From the cell containing the given text, extract its center point as (X, Y) coordinate. 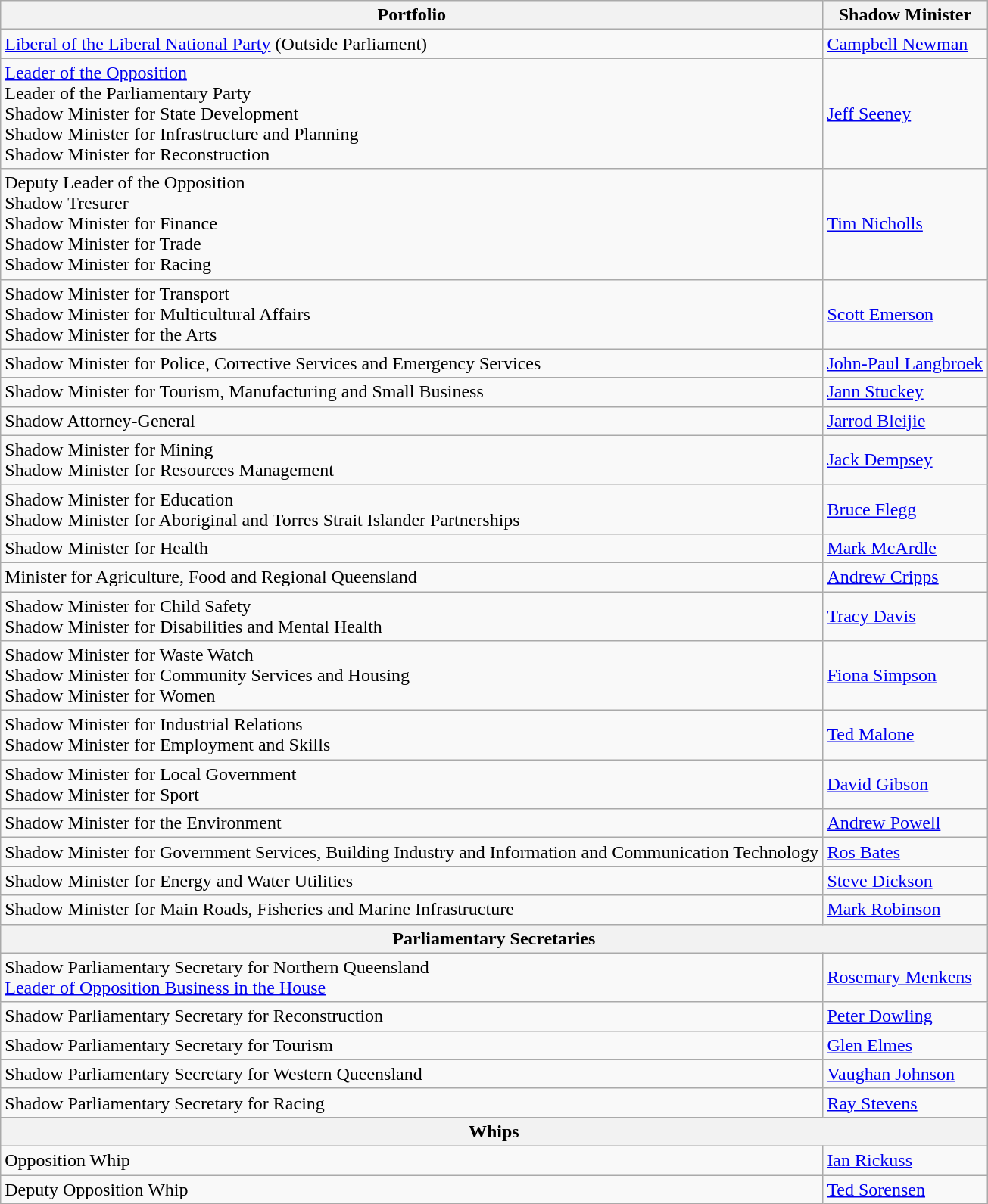
Campbell Newman (905, 44)
Ros Bates (905, 852)
Fiona Simpson (905, 676)
Jack Dempsey (905, 460)
Liberal of the Liberal National Party (Outside Parliament) (412, 44)
Jeff Seeney (905, 114)
Shadow Minister (905, 15)
Shadow Minister for the Environment (412, 823)
Rosemary Menkens (905, 978)
Shadow Minister for Energy and Water Utilities (412, 881)
Jarrod Bleijie (905, 421)
Minister for Agriculture, Food and Regional Queensland (412, 577)
Portfolio (412, 15)
Ian Rickuss (905, 1160)
Shadow Minister for Waste WatchShadow Minister for Community Services and HousingShadow Minister for Women (412, 676)
Shadow Minister for TransportShadow Minister for Multicultural AffairsShadow Minister for the Arts (412, 314)
Scott Emerson (905, 314)
Andrew Cripps (905, 577)
Shadow Minister for Child SafetyShadow Minister for Disabilities and Mental Health (412, 616)
Vaughan Johnson (905, 1074)
Shadow Parliamentary Secretary for Western Queensland (412, 1074)
Mark Robinson (905, 910)
Shadow Minister for Tourism, Manufacturing and Small Business (412, 392)
Opposition Whip (412, 1160)
Glen Elmes (905, 1045)
Ray Stevens (905, 1103)
Shadow Minister for Health (412, 548)
Tracy Davis (905, 616)
Andrew Powell (905, 823)
David Gibson (905, 784)
Shadow Minister for Police, Corrective Services and Emergency Services (412, 363)
Bruce Flegg (905, 509)
Deputy Opposition Whip (412, 1189)
Shadow Parliamentary Secretary for Racing (412, 1103)
Shadow Minister for Industrial RelationsShadow Minister for Employment and Skills (412, 736)
Shadow Minister for Local GovernmentShadow Minister for Sport (412, 784)
Mark McArdle (905, 548)
Shadow Parliamentary Secretary for Reconstruction (412, 1016)
Shadow Parliamentary Secretary for Tourism (412, 1045)
Peter Dowling (905, 1016)
Shadow Minister for Government Services, Building Industry and Information and Communication Technology (412, 852)
Ted Malone (905, 736)
John-Paul Langbroek (905, 363)
Ted Sorensen (905, 1189)
Shadow Minister for EducationShadow Minister for Aboriginal and Torres Strait Islander Partnerships (412, 509)
Parliamentary Secretaries (494, 938)
Shadow Minister for Main Roads, Fisheries and Marine Infrastructure (412, 910)
Shadow Attorney-General (412, 421)
Steve Dickson (905, 881)
Whips (494, 1131)
Shadow Minister for MiningShadow Minister for Resources Management (412, 460)
Deputy Leader of the OppositionShadow TresurerShadow Minister for FinanceShadow Minister for TradeShadow Minister for Racing (412, 224)
Shadow Parliamentary Secretary for Northern QueenslandLeader of Opposition Business in the House (412, 978)
Tim Nicholls (905, 224)
Jann Stuckey (905, 392)
